Detect which cell encompasses the target text, then output its [x, y] center coordinate. 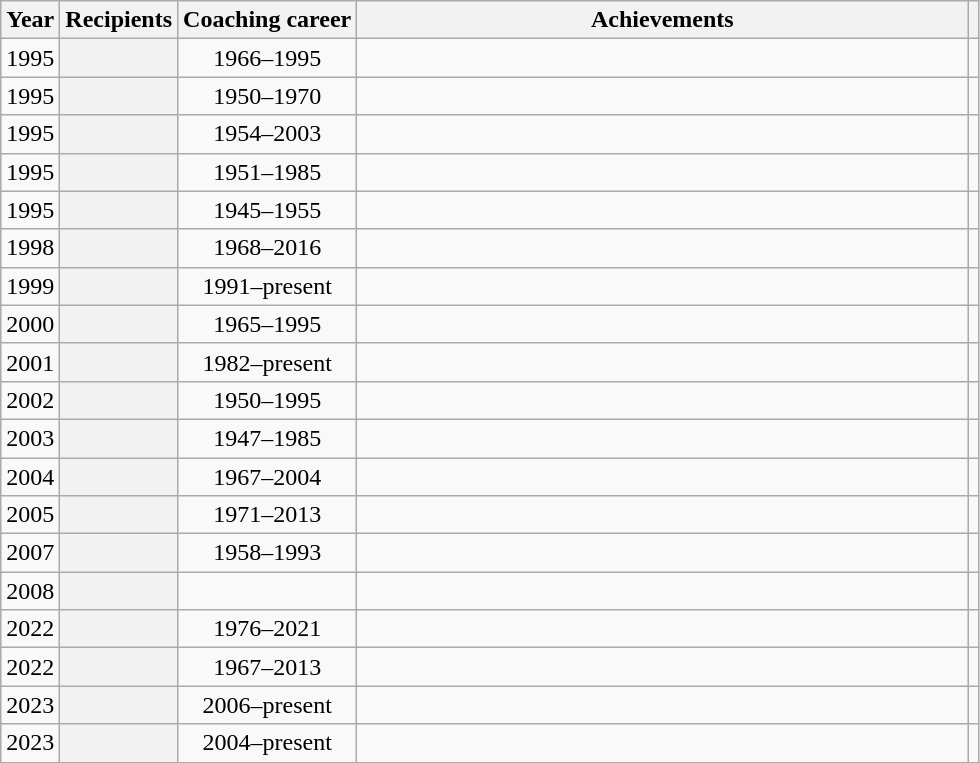
Year [30, 20]
2000 [30, 324]
1947–1985 [268, 438]
1967–2004 [268, 477]
1991–present [268, 286]
1950–1970 [268, 96]
2001 [30, 362]
1954–2003 [268, 134]
1982–present [268, 362]
1950–1995 [268, 400]
1998 [30, 248]
Recipients [119, 20]
1976–2021 [268, 629]
1999 [30, 286]
1968–2016 [268, 248]
2007 [30, 553]
1971–2013 [268, 515]
2008 [30, 591]
1967–2013 [268, 667]
1958–1993 [268, 553]
2006–present [268, 705]
Achievements [662, 20]
2003 [30, 438]
1945–1955 [268, 210]
1965–1995 [268, 324]
1966–1995 [268, 58]
Coaching career [268, 20]
2004 [30, 477]
2005 [30, 515]
2002 [30, 400]
1951–1985 [268, 172]
2004–present [268, 743]
